Search for the cell housing the specified text and yield its (x, y) center coordinate. 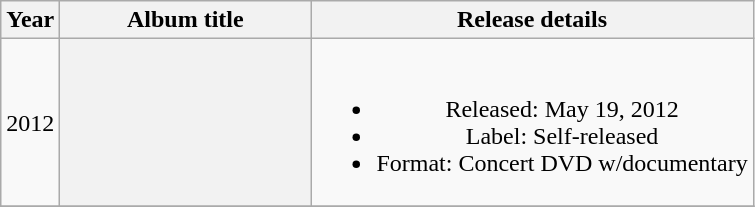
2012 (30, 122)
Released: May 19, 2012Label: Self-releasedFormat: Concert DVD w/documentary (532, 122)
Album title (186, 20)
Release details (532, 20)
Year (30, 20)
